Find where the given text appears and provide that cell's center as (X, Y) coordinate. 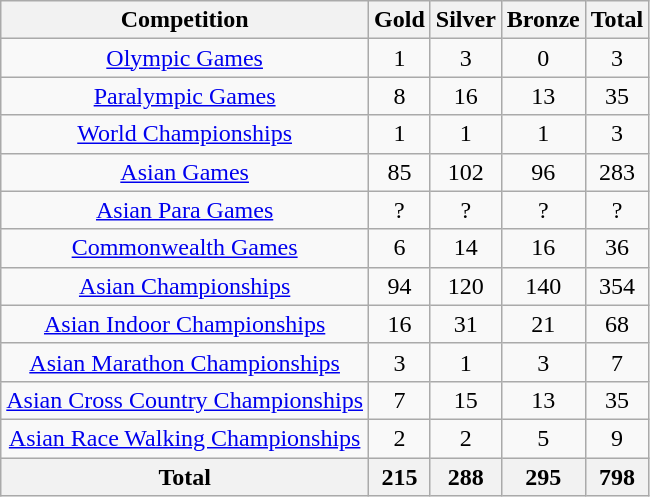
Paralympic Games (185, 96)
6 (400, 248)
14 (466, 248)
5 (543, 438)
Gold (400, 20)
354 (617, 286)
Bronze (543, 20)
Commonwealth Games (185, 248)
8 (400, 96)
295 (543, 477)
Asian Indoor Championships (185, 324)
Asian Para Games (185, 210)
World Championships (185, 134)
Asian Race Walking Championships (185, 438)
15 (466, 400)
9 (617, 438)
215 (400, 477)
96 (543, 172)
Asian Cross Country Championships (185, 400)
798 (617, 477)
283 (617, 172)
140 (543, 286)
0 (543, 58)
Asian Marathon Championships (185, 362)
68 (617, 324)
Olympic Games (185, 58)
Competition (185, 20)
36 (617, 248)
102 (466, 172)
120 (466, 286)
Silver (466, 20)
94 (400, 286)
288 (466, 477)
Asian Championships (185, 286)
Asian Games (185, 172)
21 (543, 324)
85 (400, 172)
31 (466, 324)
